For the text-containing cell, return its midpoint in [x, y] coordinate format. 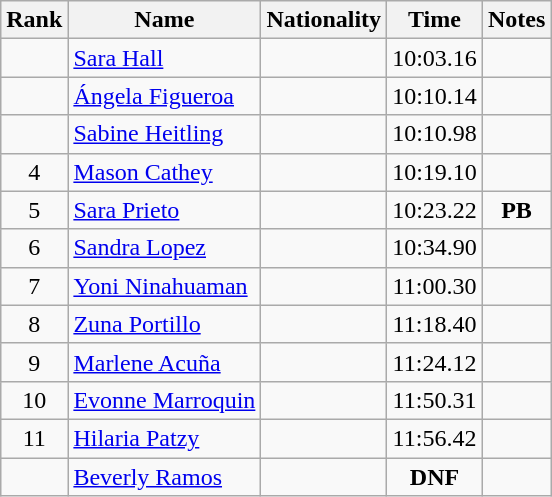
Sara Hall [164, 58]
11:00.30 [435, 286]
5 [34, 210]
10:10.98 [435, 134]
11:50.31 [435, 400]
PB [516, 210]
6 [34, 248]
Nationality [324, 20]
10:34.90 [435, 248]
10:23.22 [435, 210]
Yoni Ninahuaman [164, 286]
4 [34, 172]
Time [435, 20]
Rank [34, 20]
10:03.16 [435, 58]
11:18.40 [435, 324]
8 [34, 324]
9 [34, 362]
Name [164, 20]
10:10.14 [435, 96]
Zuna Portillo [164, 324]
Mason Cathey [164, 172]
Sabine Heitling [164, 134]
Ángela Figueroa [164, 96]
Beverly Ramos [164, 477]
10:19.10 [435, 172]
11:56.42 [435, 438]
11:24.12 [435, 362]
Sara Prieto [164, 210]
DNF [435, 477]
Notes [516, 20]
10 [34, 400]
Hilaria Patzy [164, 438]
7 [34, 286]
Evonne Marroquin [164, 400]
Marlene Acuña [164, 362]
Sandra Lopez [164, 248]
11 [34, 438]
